For the text-containing cell, return its midpoint in (x, y) coordinate format. 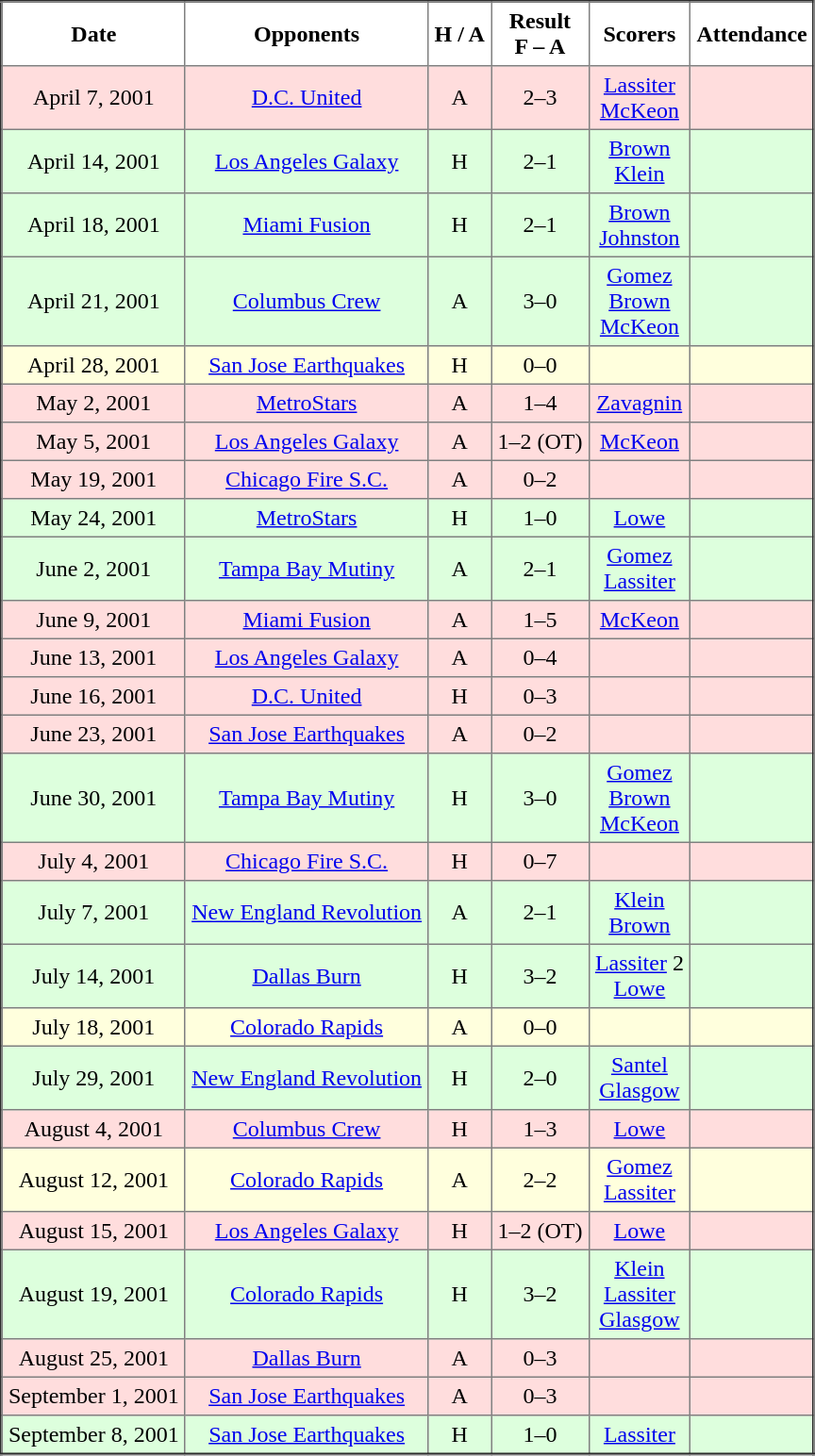
May 2, 2001 (94, 403)
July 7, 2001 (94, 913)
August 4, 2001 (94, 1129)
June 30, 2001 (94, 798)
0–7 (540, 861)
September 1, 2001 (94, 1396)
July 29, 2001 (94, 1078)
April 14, 2001 (94, 161)
May 5, 2001 (94, 441)
August 19, 2001 (94, 1294)
July 14, 2001 (94, 976)
Lassiter McKeon (640, 98)
April 7, 2001 (94, 98)
2–0 (540, 1078)
2–2 (540, 1180)
July 4, 2001 (94, 861)
August 12, 2001 (94, 1180)
Santel Glasgow (640, 1078)
June 16, 2001 (94, 696)
Brown Johnston (640, 225)
April 21, 2001 (94, 301)
Zavagnin (640, 403)
2–3 (540, 98)
1–3 (540, 1129)
Date (94, 34)
H / A (460, 34)
August 25, 2001 (94, 1358)
1–4 (540, 403)
August 15, 2001 (94, 1231)
Lassiter 2 Lowe (640, 976)
1–5 (540, 620)
0–4 (540, 657)
ResultF – A (540, 34)
June 13, 2001 (94, 657)
Opponents (306, 34)
Attendance (753, 34)
May 19, 2001 (94, 479)
Brown Klein (640, 161)
April 28, 2001 (94, 365)
June 9, 2001 (94, 620)
June 23, 2001 (94, 734)
July 18, 2001 (94, 1027)
Lassiter (640, 1435)
Klein Brown (640, 913)
Klein Lassiter Glasgow (640, 1294)
September 8, 2001 (94, 1435)
June 2, 2001 (94, 569)
May 24, 2001 (94, 518)
Scorers (640, 34)
April 18, 2001 (94, 225)
